Scan for the cell matching the given text and deliver its (X, Y) coordinate at center. 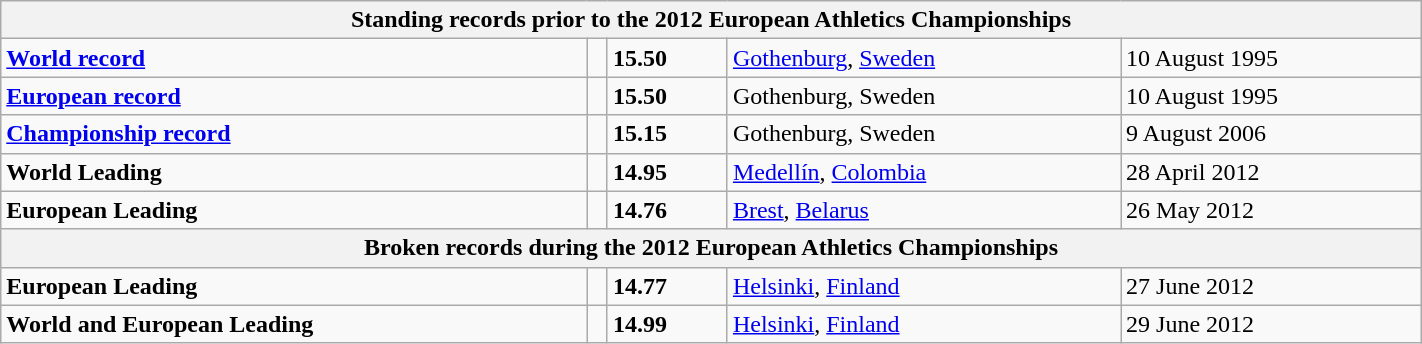
World record (294, 58)
9 August 2006 (1272, 134)
World Leading (294, 172)
World and European Leading (294, 324)
29 June 2012 (1272, 324)
15.15 (667, 134)
Broken records during the 2012 European Athletics Championships (711, 248)
27 June 2012 (1272, 286)
14.99 (667, 324)
Brest, Belarus (924, 210)
14.76 (667, 210)
Medellín, Colombia (924, 172)
14.95 (667, 172)
European record (294, 96)
Championship record (294, 134)
26 May 2012 (1272, 210)
14.77 (667, 286)
Standing records prior to the 2012 European Athletics Championships (711, 20)
28 April 2012 (1272, 172)
